Search for the cell housing the specified text and yield its (X, Y) center coordinate. 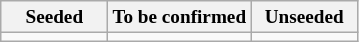
Unseeded (304, 17)
Seeded (54, 17)
To be confirmed (180, 17)
